Identify which cell holds the provided text, then report its [X, Y] central coordinate. 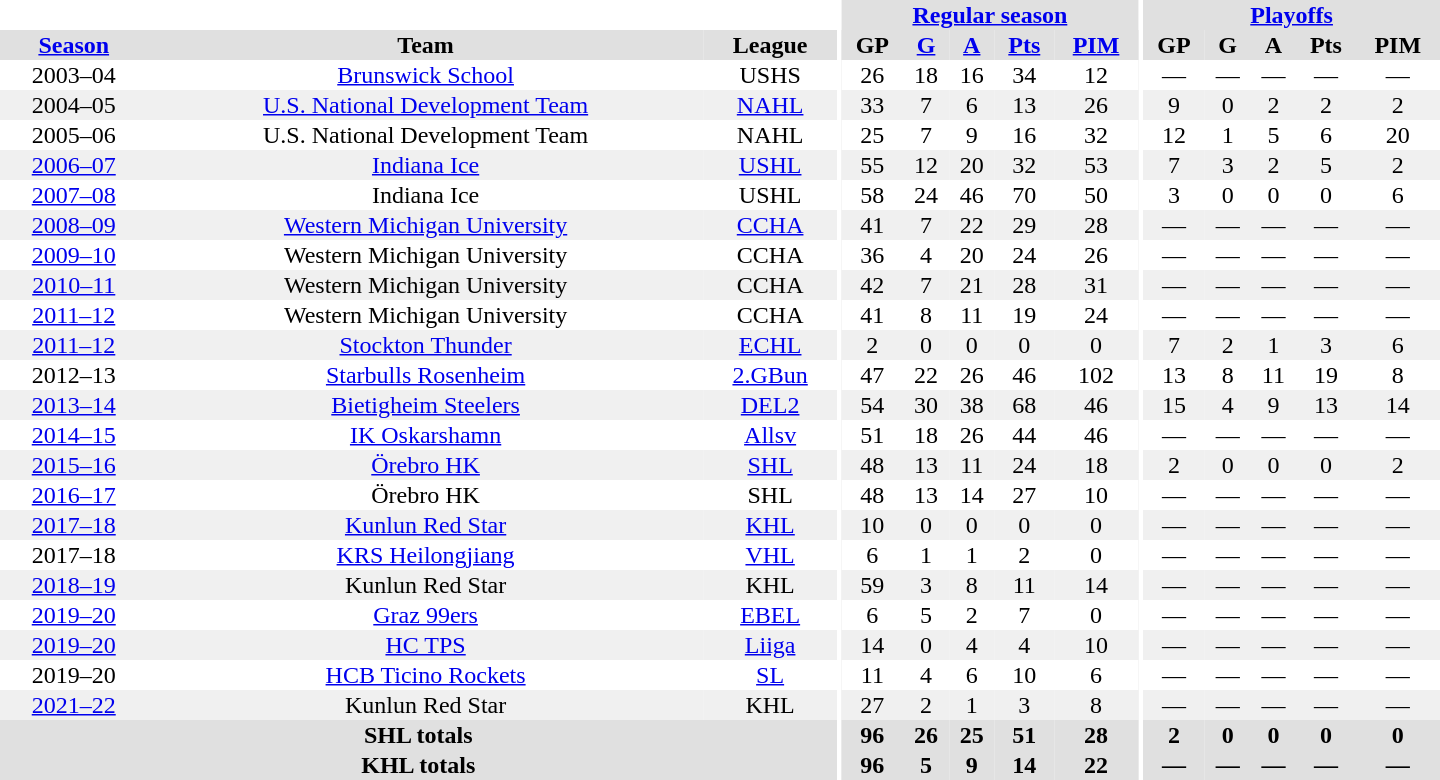
KHL totals [418, 765]
2003–04 [74, 75]
33 [873, 105]
League [770, 45]
EBEL [770, 615]
47 [873, 375]
29 [1024, 225]
DEL2 [770, 405]
Graz 99ers [425, 615]
70 [1024, 195]
IK Oskarshamn [425, 435]
HCB Ticino Rockets [425, 675]
59 [873, 585]
USHS [770, 75]
36 [873, 255]
2004–05 [74, 105]
Allsv [770, 435]
KRS Heilongjiang [425, 555]
Regular season [990, 15]
58 [873, 195]
2.GBun [770, 375]
2015–16 [74, 465]
68 [1024, 405]
2014–15 [74, 435]
2016–17 [74, 495]
21 [972, 285]
30 [926, 405]
54 [873, 405]
15 [1174, 405]
2009–10 [74, 255]
31 [1096, 285]
38 [972, 405]
Brunswick School [425, 75]
2008–09 [74, 225]
2021–22 [74, 705]
Season [74, 45]
44 [1024, 435]
2013–14 [74, 405]
HC TPS [425, 645]
50 [1096, 195]
2006–07 [74, 165]
Stockton Thunder [425, 345]
Playoffs [1292, 15]
Team [425, 45]
2012–13 [74, 375]
2005–06 [74, 135]
Bietigheim Steelers [425, 405]
SHL totals [418, 735]
42 [873, 285]
ECHL [770, 345]
Liiga [770, 645]
53 [1096, 165]
2018–19 [74, 585]
102 [1096, 375]
34 [1024, 75]
2007–08 [74, 195]
VHL [770, 555]
SL [770, 675]
Starbulls Rosenheim [425, 375]
2010–11 [74, 285]
55 [873, 165]
